Locate the cell with the specified text and output its (X, Y) center coordinate. 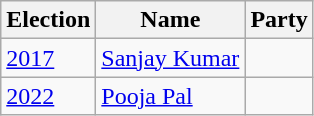
Sanjay Kumar (170, 58)
Party (279, 20)
2017 (48, 58)
Name (170, 20)
2022 (48, 96)
Election (48, 20)
Pooja Pal (170, 96)
